Return the (x, y) coordinate for the center point of the cell that contains the specified text.  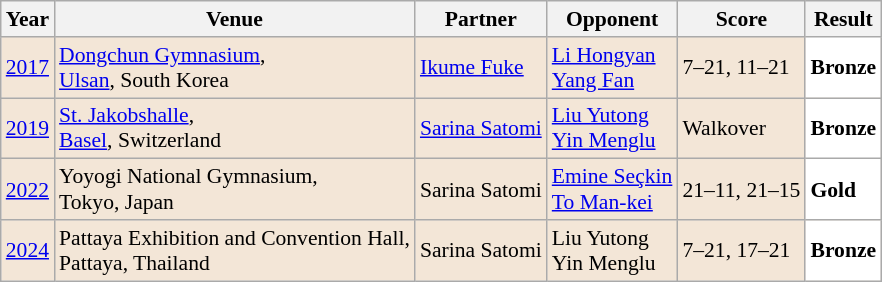
Yoyogi National Gymnasium,Tokyo, Japan (234, 190)
2022 (28, 190)
Venue (234, 19)
Opponent (612, 19)
Result (843, 19)
Li Hongyan Yang Fan (612, 68)
St. Jakobshalle,Basel, Switzerland (234, 128)
Year (28, 19)
7–21, 17–21 (741, 250)
21–11, 21–15 (741, 190)
Dongchun Gymnasium,Ulsan, South Korea (234, 68)
Partner (481, 19)
Gold (843, 190)
Ikume Fuke (481, 68)
Pattaya Exhibition and Convention Hall,Pattaya, Thailand (234, 250)
7–21, 11–21 (741, 68)
Emine Seçkin To Man-kei (612, 190)
2024 (28, 250)
Walkover (741, 128)
2017 (28, 68)
2019 (28, 128)
Score (741, 19)
